Locate the cell with the specified text and output its (x, y) center coordinate. 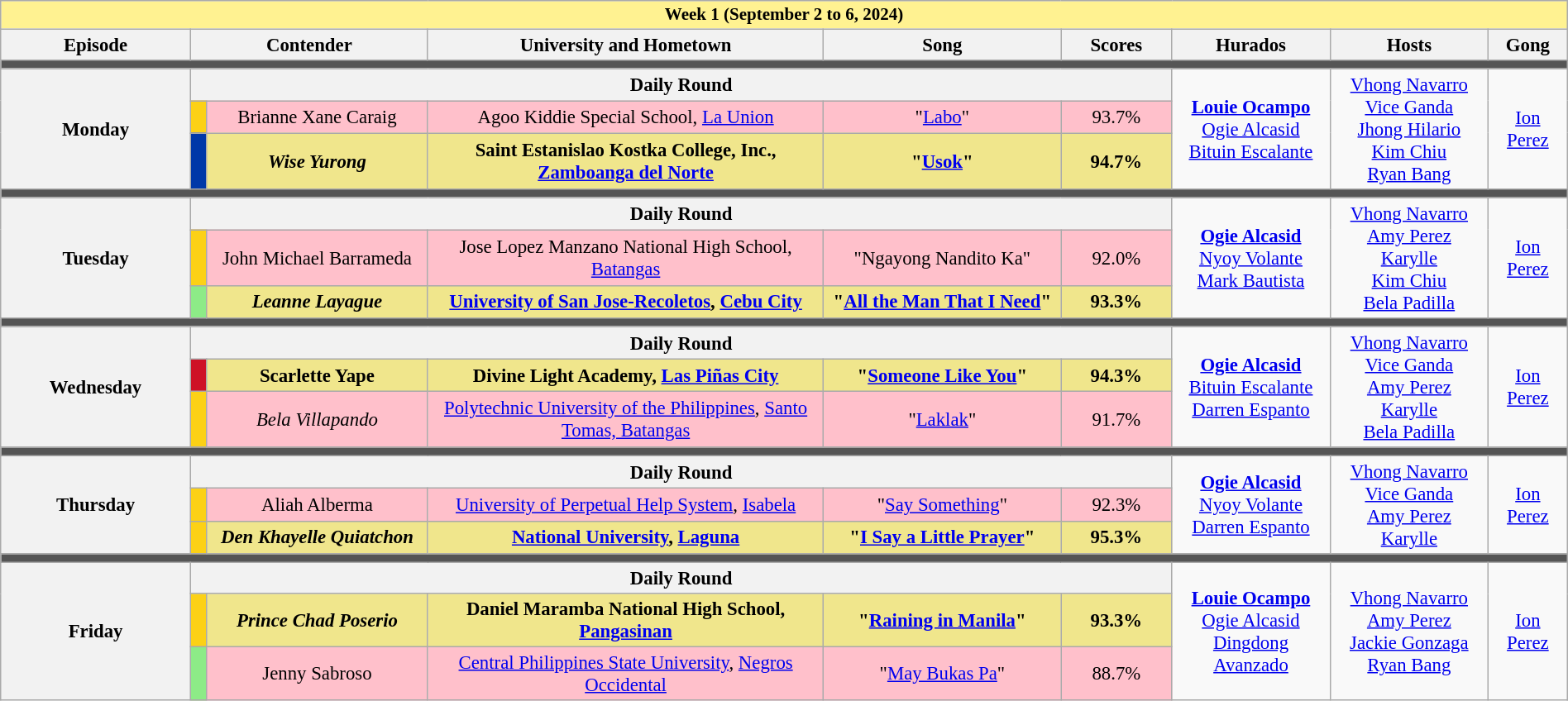
"Usok" (943, 160)
Vhong NavarroAmy PerezJackie GonzagaRyan Bang (1409, 632)
"Say Something" (943, 505)
Ogie AlcasidBituin EscalanteDarren Espanto (1250, 387)
Aliah Alberma (317, 505)
"All the Man That I Need" (943, 303)
"Ngayong Nandito Ka" (943, 258)
Monday (96, 129)
Polytechnic University of the Philippines, Santo Tomas, Batangas (625, 420)
Jenny Sabroso (317, 675)
Ogie AlcasidNyoy VolanteMark Bautista (1250, 258)
91.7% (1116, 420)
National University, Laguna (625, 538)
Bela Villapando (317, 420)
Louie OcampoOgie AlcasidDingdong Avanzado (1250, 632)
Brianne Xane Caraig (317, 117)
93.7% (1116, 117)
Vhong NavarroVice GandaAmy PerezKarylleBela Padilla (1409, 387)
Thursday (96, 506)
Episode (96, 45)
Week 1 (September 2 to 6, 2024) (784, 15)
University of Perpetual Help System, Isabela (625, 505)
"Laklak" (943, 420)
John Michael Barrameda (317, 258)
Louie OcampoOgie AlcasidBituin Escalante (1250, 129)
92.3% (1116, 505)
University and Hometown (625, 45)
Jose Lopez Manzano National High School, Batangas (625, 258)
Scarlette Yape (317, 375)
Scores (1116, 45)
Saint Estanislao Kostka College, Inc., Zamboanga del Norte (625, 160)
"I Say a Little Prayer" (943, 538)
"May Bukas Pa" (943, 675)
Vhong NavarroVice GandaAmy PerezKarylle (1409, 506)
Contender (309, 45)
Vhong NavarroVice GandaJhong HilarioKim ChiuRyan Bang (1409, 129)
92.0% (1116, 258)
95.3% (1116, 538)
Gong (1528, 45)
Central Philippines State University, Negros Occidental (625, 675)
"Labo" (943, 117)
"Someone Like You" (943, 375)
Wednesday (96, 387)
Leanne Layague (317, 303)
"Raining in Manila" (943, 620)
94.7% (1116, 160)
88.7% (1116, 675)
Divine Light Academy, Las Piñas City (625, 375)
Ogie AlcasidNyoy VolanteDarren Espanto (1250, 506)
Hurados (1250, 45)
Daniel Maramba National High School, Pangasinan (625, 620)
94.3% (1116, 375)
Vhong NavarroAmy PerezKarylleKim ChiuBela Padilla (1409, 258)
University of San Jose-Recoletos, Cebu City (625, 303)
Hosts (1409, 45)
Wise Yurong (317, 160)
Tuesday (96, 258)
Song (943, 45)
Agoo Kiddie Special School, La Union (625, 117)
Friday (96, 632)
Prince Chad Poserio (317, 620)
Den Khayelle Quiatchon (317, 538)
